Output the [X, Y] coordinate of the center of the cell containing the given text.  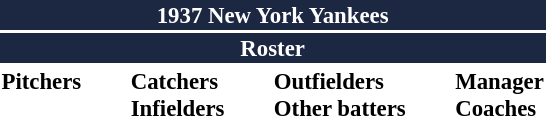
1937 New York Yankees [272, 15]
Roster [272, 48]
